Provide the (x, y) coordinate of the cell's center where the given text is located.  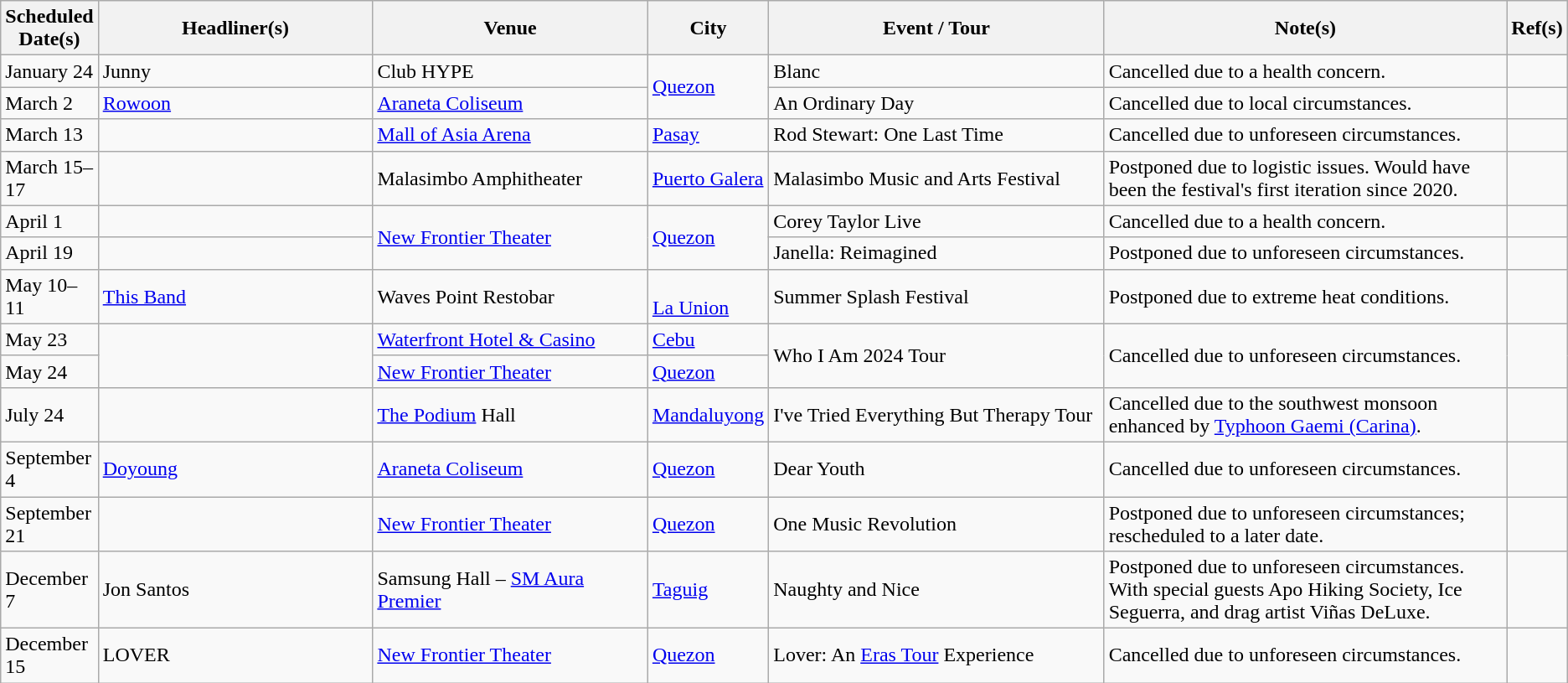
Mall of Asia Arena (510, 135)
May 23 (49, 339)
Corey Taylor Live (936, 221)
Note(s) (1305, 28)
Malasimbo Music and Arts Festival (936, 178)
Jon Santos (235, 590)
Summer Splash Festival (936, 297)
Lover: An Eras Tour Experience (936, 655)
An Ordinary Day (936, 103)
La Union (708, 297)
April 19 (49, 253)
Dear Youth (936, 469)
Waves Point Restobar (510, 297)
Blanc (936, 71)
Postponed due to extreme heat conditions. (1305, 297)
Doyoung (235, 469)
Taguig (708, 590)
Cancelled due to the southwest monsoon enhanced by Typhoon Gaemi (Carina). (1305, 414)
Rowoon (235, 103)
December 15 (49, 655)
Puerto Galera (708, 178)
Mandaluyong (708, 414)
Club HYPE (510, 71)
I've Tried Everything But Therapy Tour (936, 414)
This Band (235, 297)
Junny (235, 71)
Who I Am 2024 Tour (936, 355)
Samsung Hall – SM Aura Premier (510, 590)
March 2 (49, 103)
Postponed due to logistic issues. Would have been the festival's first iteration since 2020. (1305, 178)
Janella: Reimagined (936, 253)
May 10–11 (49, 297)
January 24 (49, 71)
Headliner(s) (235, 28)
Waterfront Hotel & Casino (510, 339)
Postponed due to unforeseen circumstances; rescheduled to a later date. (1305, 523)
March 13 (49, 135)
City (708, 28)
September 4 (49, 469)
March 15–17 (49, 178)
Cebu (708, 339)
December 7 (49, 590)
Postponed due to unforeseen circumstances.With special guests Apo Hiking Society, Ice Seguerra, and drag artist Viñas DeLuxe. (1305, 590)
Venue (510, 28)
July 24 (49, 414)
Scheduled Date(s) (49, 28)
Cancelled due to local circumstances. (1305, 103)
LOVER (235, 655)
Rod Stewart: One Last Time (936, 135)
One Music Revolution (936, 523)
Event / Tour (936, 28)
May 24 (49, 371)
The Podium Hall (510, 414)
Postponed due to unforeseen circumstances. (1305, 253)
Pasay (708, 135)
Naughty and Nice (936, 590)
Malasimbo Amphitheater (510, 178)
September 21 (49, 523)
April 1 (49, 221)
Ref(s) (1537, 28)
